Search for the cell housing the specified text and yield its (X, Y) center coordinate. 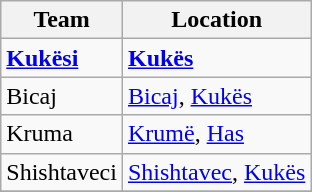
Kruma (62, 134)
Team (62, 20)
Shishtavec, Kukës (216, 172)
Bicaj, Kukës (216, 96)
Kukës (216, 58)
Location (216, 20)
Krumë, Has (216, 134)
Kukësi (62, 58)
Shishtaveci (62, 172)
Bicaj (62, 96)
